Provide the [X, Y] coordinate of the cell's center where the given text is located.  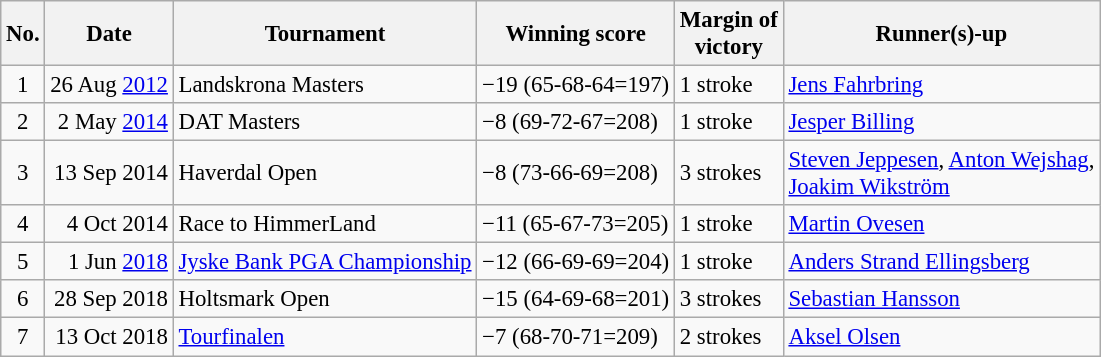
13 Sep 2014 [109, 174]
DAT Masters [325, 122]
−8 (73-66-69=208) [576, 174]
Race to HimmerLand [325, 224]
2 May 2014 [109, 122]
Tourfinalen [325, 337]
−19 (65-68-64=197) [576, 85]
Runner(s)-up [942, 34]
Haverdal Open [325, 174]
26 Aug 2012 [109, 85]
Margin ofvictory [728, 34]
−12 (66-69-69=204) [576, 262]
4 Oct 2014 [109, 224]
1 Jun 2018 [109, 262]
Winning score [576, 34]
Anders Strand Ellingsberg [942, 262]
Date [109, 34]
−8 (69-72-67=208) [576, 122]
28 Sep 2018 [109, 299]
13 Oct 2018 [109, 337]
Jesper Billing [942, 122]
Tournament [325, 34]
Martin Ovesen [942, 224]
6 [23, 299]
Landskrona Masters [325, 85]
Jens Fahrbring [942, 85]
5 [23, 262]
Steven Jeppesen, Anton Wejshag, Joakim Wikström [942, 174]
Sebastian Hansson [942, 299]
Jyske Bank PGA Championship [325, 262]
−11 (65-67-73=205) [576, 224]
No. [23, 34]
−7 (68-70-71=209) [576, 337]
Aksel Olsen [942, 337]
2 [23, 122]
Holtsmark Open [325, 299]
2 strokes [728, 337]
3 [23, 174]
1 [23, 85]
−15 (64-69-68=201) [576, 299]
4 [23, 224]
7 [23, 337]
